Locate the cell with the specified text and output its [X, Y] center coordinate. 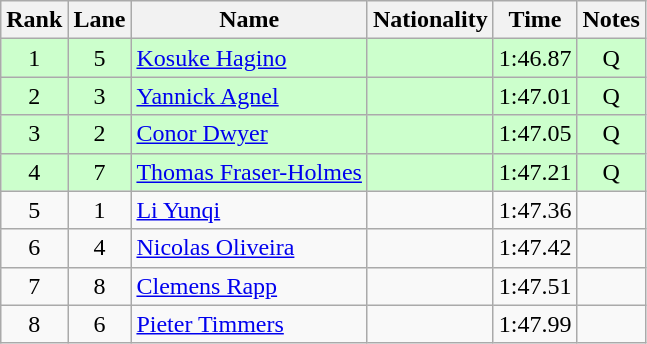
Kosuke Hagino [250, 58]
Nicolas Oliveira [250, 248]
Name [250, 20]
1:47.36 [535, 210]
Rank [34, 20]
1:47.01 [535, 96]
1:47.21 [535, 172]
1:47.99 [535, 324]
Li Yunqi [250, 210]
Yannick Agnel [250, 96]
1:47.42 [535, 248]
Notes [611, 20]
Nationality [430, 20]
Clemens Rapp [250, 286]
Conor Dwyer [250, 134]
1:46.87 [535, 58]
Lane [100, 20]
Time [535, 20]
Thomas Fraser-Holmes [250, 172]
1:47.51 [535, 286]
Pieter Timmers [250, 324]
1:47.05 [535, 134]
